Identify which cell holds the provided text, then report its (X, Y) central coordinate. 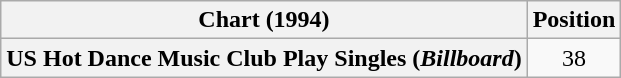
US Hot Dance Music Club Play Singles (Billboard) (264, 58)
Position (574, 20)
Chart (1994) (264, 20)
38 (574, 58)
